For the text-containing cell, return its midpoint in (X, Y) coordinate format. 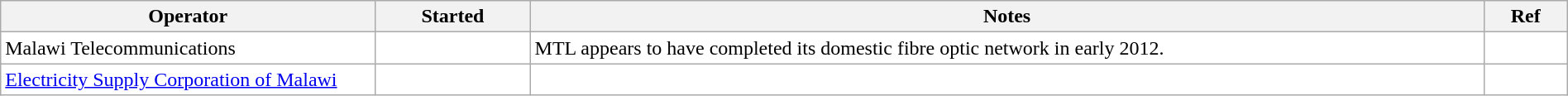
Started (453, 17)
Malawi Telecommunications (189, 48)
MTL appears to have completed its domestic fibre optic network in early 2012. (1007, 48)
Ref (1525, 17)
Electricity Supply Corporation of Malawi (189, 79)
Notes (1007, 17)
Operator (189, 17)
